Detect which cell encompasses the target text, then output its (x, y) center coordinate. 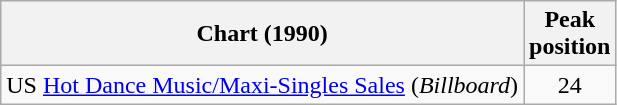
Peakposition (570, 34)
Chart (1990) (262, 34)
24 (570, 85)
US Hot Dance Music/Maxi-Singles Sales (Billboard) (262, 85)
